Capture the cell that displays the provided text and extract its (x, y) central coordinate. 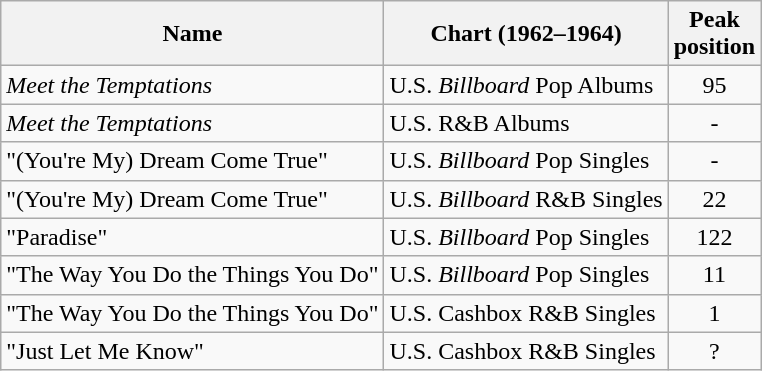
11 (714, 275)
122 (714, 237)
U.S. Billboard Pop Albums (526, 85)
"Paradise" (192, 237)
"Just Let Me Know" (192, 351)
Name (192, 34)
22 (714, 199)
? (714, 351)
U.S. Billboard R&B Singles (526, 199)
Chart (1962–1964) (526, 34)
Peakposition (714, 34)
95 (714, 85)
1 (714, 313)
U.S. R&B Albums (526, 123)
